Find where the given text appears and provide that cell's center as (x, y) coordinate. 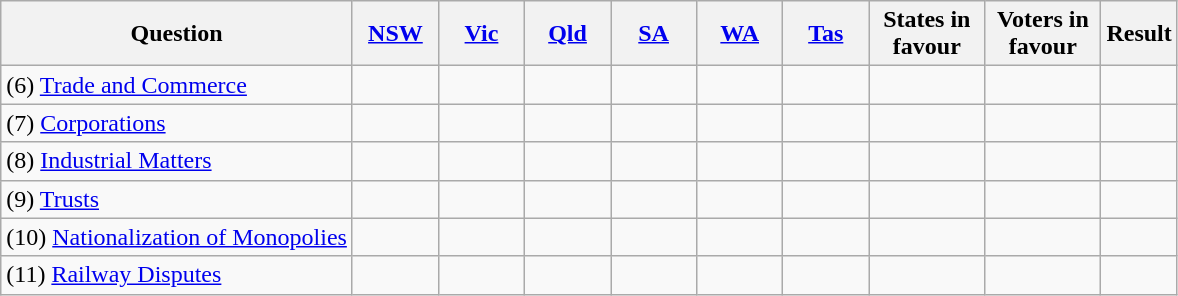
Vic (481, 34)
Voters in favour (1043, 34)
(10) Nationalization of Monopolies (177, 237)
Question (177, 34)
Result (1139, 34)
Qld (568, 34)
States in favour (927, 34)
(8) Industrial Matters (177, 161)
(11) Railway Disputes (177, 275)
(7) Corporations (177, 123)
SA (654, 34)
WA (740, 34)
NSW (395, 34)
Tas (826, 34)
(6) Trade and Commerce (177, 85)
(9) Trusts (177, 199)
